Search for the cell housing the specified text and yield its (x, y) center coordinate. 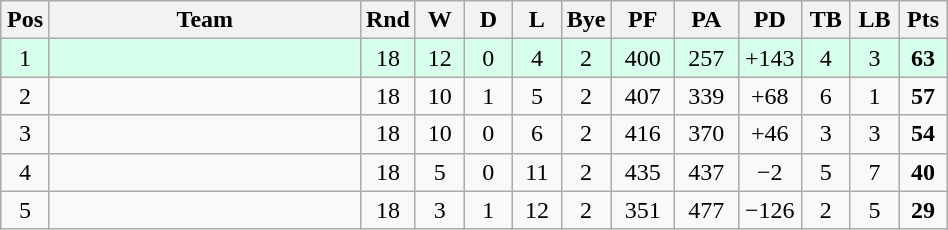
57 (924, 96)
63 (924, 58)
+46 (770, 134)
PD (770, 20)
400 (643, 58)
TB (826, 20)
11 (538, 172)
D (488, 20)
7 (874, 172)
339 (706, 96)
−2 (770, 172)
477 (706, 210)
L (538, 20)
407 (643, 96)
416 (643, 134)
LB (874, 20)
Pos (26, 20)
Team (204, 20)
+143 (770, 58)
370 (706, 134)
257 (706, 58)
437 (706, 172)
W (440, 20)
Rnd (388, 20)
+68 (770, 96)
351 (643, 210)
29 (924, 210)
Pts (924, 20)
54 (924, 134)
40 (924, 172)
PF (643, 20)
435 (643, 172)
−126 (770, 210)
PA (706, 20)
Bye (586, 20)
